Identify which cell holds the provided text, then report its (x, y) central coordinate. 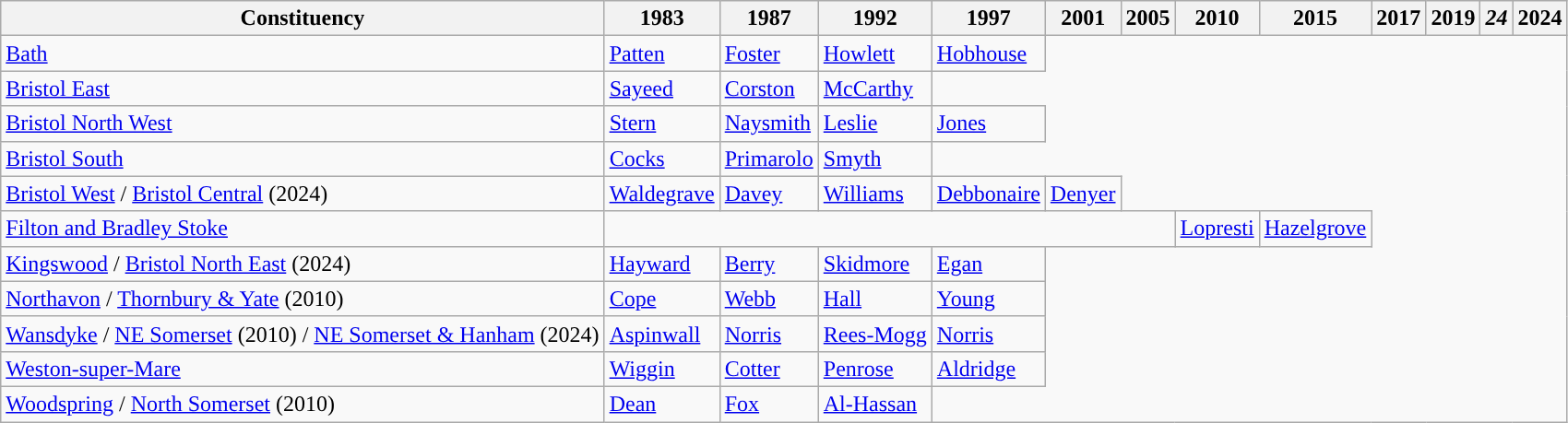
Waldegrave (662, 194)
Wansdyke / NE Somerset (2010) / NE Somerset & Hanham (2024) (303, 334)
Woodspring / North Somerset (2010) (303, 404)
Howlett (874, 53)
Northavon / Thornbury & Yate (2010) (303, 299)
1992 (874, 18)
Corston (769, 88)
Stern (662, 123)
Smyth (874, 159)
Hobhouse (989, 53)
Hazelgrove (1315, 229)
Young (989, 299)
2005 (1147, 18)
Al-Hassan (874, 404)
Penrose (874, 369)
2015 (1315, 18)
2010 (1218, 18)
2019 (1454, 18)
Hall (874, 299)
Rees-Mogg (874, 334)
Hayward (662, 264)
Dean (662, 404)
24 (1496, 18)
2001 (1083, 18)
Davey (769, 194)
Jones (989, 123)
Wiggin (662, 369)
Skidmore (874, 264)
Naysmith (769, 123)
Debbonaire (989, 194)
Bristol West / Bristol Central (2024) (303, 194)
1997 (989, 18)
Cocks (662, 159)
Leslie (874, 123)
Constituency (303, 18)
Lopresti (1218, 229)
Webb (769, 299)
Bristol North West (303, 123)
Berry (769, 264)
Cotter (769, 369)
Cope (662, 299)
Weston-super-Mare (303, 369)
Patten (662, 53)
Sayeed (662, 88)
McCarthy (874, 88)
Bristol South (303, 159)
1987 (769, 18)
Aldridge (989, 369)
Primarolo (769, 159)
Bath (303, 53)
Filton and Bradley Stoke (303, 229)
Denyer (1083, 194)
Williams (874, 194)
Kingswood / Bristol North East (2024) (303, 264)
2024 (1540, 18)
1983 (662, 18)
Aspinwall (662, 334)
2017 (1398, 18)
Egan (989, 264)
Fox (769, 404)
Bristol East (303, 88)
Foster (769, 53)
